Return (X, Y) of the center of cell containing provided text 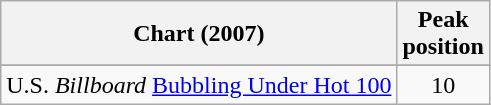
U.S. Billboard Bubbling Under Hot 100 (199, 85)
Peakposition (443, 34)
10 (443, 85)
Chart (2007) (199, 34)
